Return (x, y) of the center of cell containing provided text 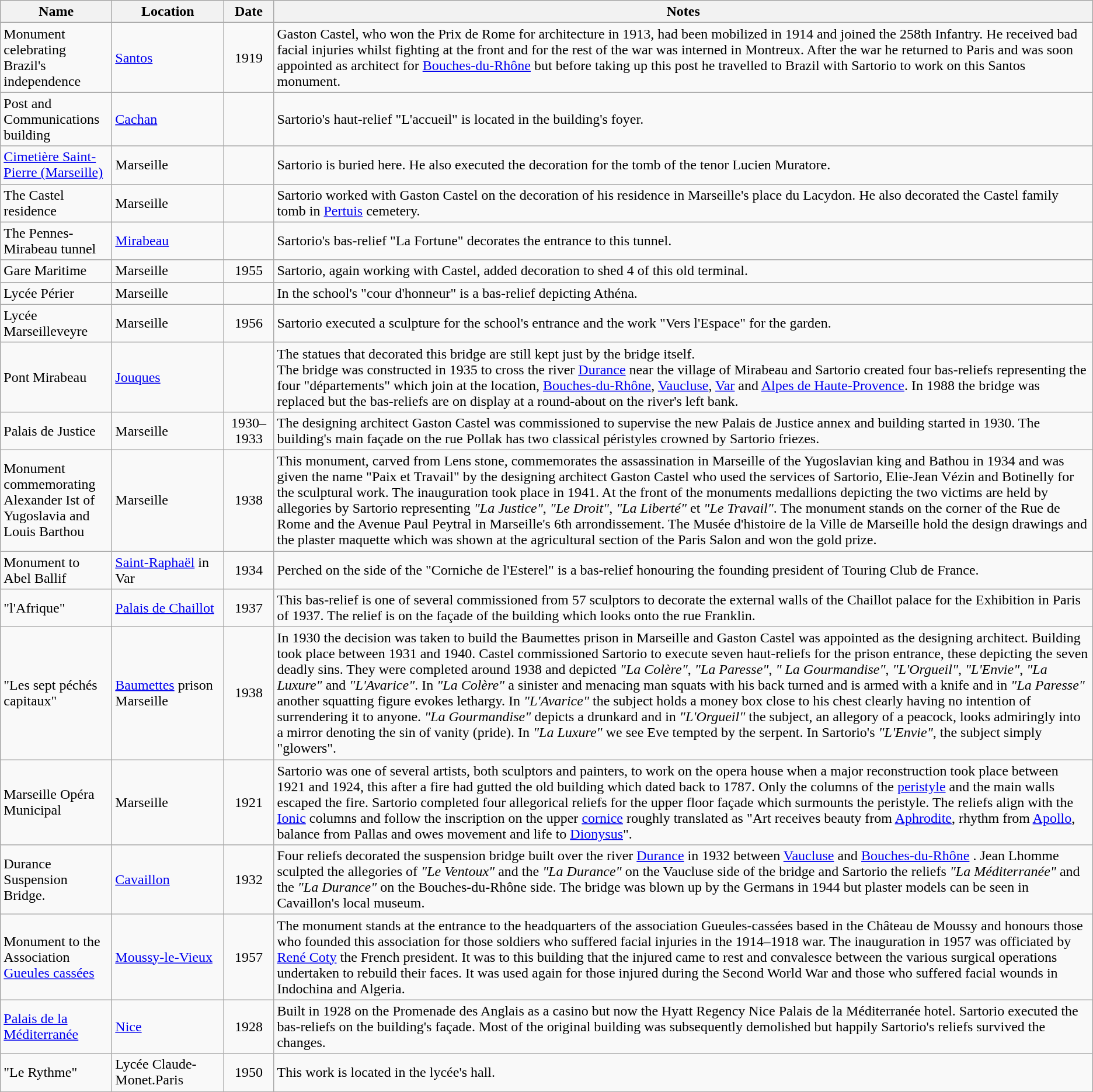
Sartorio executed a sculpture for the school's entrance and the work "Vers l'Espace" for the garden. (683, 324)
Mirabeau (168, 241)
Lycée Périer (56, 293)
Moussy-le-Vieux (168, 957)
1956 (249, 324)
Monument commemorating Alexander Ist of Yugoslavia and Louis Barthou (56, 500)
Nice (168, 1027)
Location (168, 12)
1937 (249, 608)
Pont Mirabeau (56, 377)
Perched on the side of the "Corniche de l'Esterel" is a bas-relief honouring the founding president of Touring Club de France. (683, 570)
1932 (249, 879)
Palais de Chaillot (168, 608)
Santos (168, 57)
Name (56, 12)
The Castel residence (56, 203)
1934 (249, 570)
1921 (249, 802)
Sartorio is buried here. He also executed the decoration for the tomb of the tenor Lucien Muratore. (683, 165)
Notes (683, 12)
1919 (249, 57)
This work is located in the lycée's hall. (683, 1072)
Palais de la Méditerranée (56, 1027)
Baumettes prison Marseille (168, 694)
Saint-Raphaël in Var (168, 570)
Monument to Abel Ballif (56, 570)
1930–1933 (249, 431)
Cavaillon (168, 879)
Cachan (168, 119)
"Le Rythme" (56, 1072)
1950 (249, 1072)
1955 (249, 271)
"Les sept péchés capitaux" (56, 694)
"l'Afrique" (56, 608)
Lycée Marseilleveyre (56, 324)
Lycée Claude-Monet.Paris (168, 1072)
Marseille Opéra Municipal (56, 802)
Cimetière Saint-Pierre (Marseille) (56, 165)
Palais de Justice (56, 431)
The Pennes-Mirabeau tunnel (56, 241)
Post and Communications building (56, 119)
Jouques (168, 377)
Sartorio's haut-relief "L'accueil" is located in the building's foyer. (683, 119)
1957 (249, 957)
Sartorio, again working with Castel, added decoration to shed 4 of this old terminal. (683, 271)
Monument to the Association Gueules cassées (56, 957)
In the school's "cour d'honneur" is a bas-relief depicting Athéna. (683, 293)
Gare Maritime (56, 271)
1928 (249, 1027)
Date (249, 12)
Sartorio's bas-relief "La Fortune" decorates the entrance to this tunnel. (683, 241)
Durance Suspension Bridge. (56, 879)
Monument celebrating Brazil's independence (56, 57)
